Search for the cell housing the specified text and yield its (x, y) center coordinate. 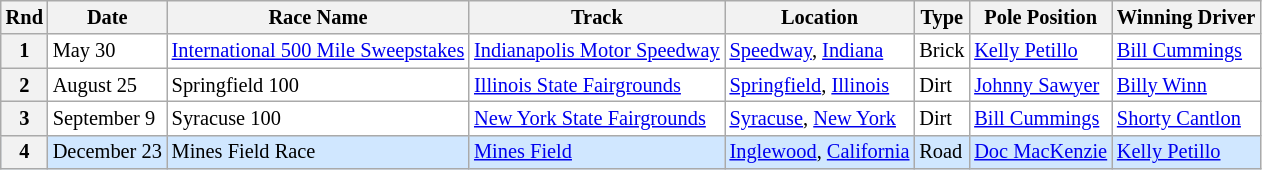
Track (596, 17)
Mines Field (596, 152)
May 30 (108, 51)
Pole Position (1040, 17)
Type (942, 17)
Rnd (24, 17)
Winning Driver (1186, 17)
Road (942, 152)
Syracuse 100 (318, 118)
Billy Winn (1186, 85)
Syracuse, New York (820, 118)
Inglewood, California (820, 152)
Location (820, 17)
Johnny Sawyer (1040, 85)
September 9 (108, 118)
Race Name (318, 17)
Springfield, Illinois (820, 85)
New York State Fairgrounds (596, 118)
Indianapolis Motor Speedway (596, 51)
1 (24, 51)
Mines Field Race (318, 152)
International 500 Mile Sweepstakes (318, 51)
Springfield 100 (318, 85)
4 (24, 152)
Doc MacKenzie (1040, 152)
Illinois State Fairgrounds (596, 85)
3 (24, 118)
Speedway, Indiana (820, 51)
December 23 (108, 152)
Date (108, 17)
August 25 (108, 85)
Shorty Cantlon (1186, 118)
2 (24, 85)
Brick (942, 51)
